Find where the given text appears and provide that cell's center as [x, y] coordinate. 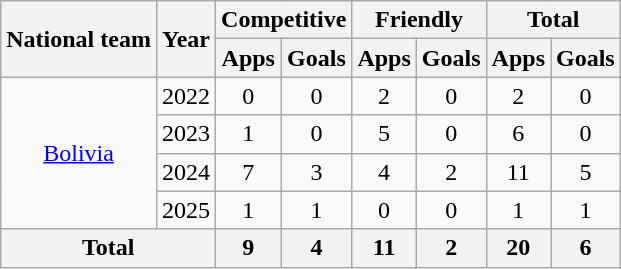
7 [248, 172]
Year [186, 39]
2025 [186, 210]
9 [248, 248]
3 [316, 172]
2023 [186, 134]
Friendly [419, 20]
National team [79, 39]
2024 [186, 172]
2022 [186, 96]
Bolivia [79, 153]
20 [518, 248]
Competitive [284, 20]
